From the cell containing the given text, extract its center point as (X, Y) coordinate. 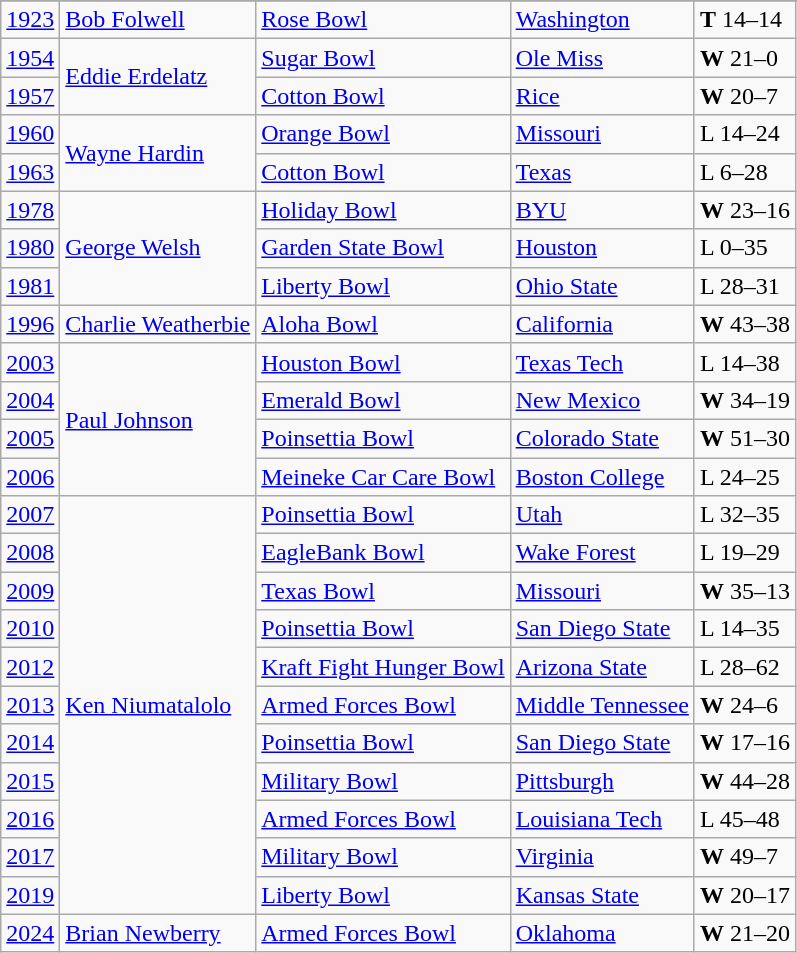
W 44–28 (744, 781)
W 21–0 (744, 58)
W 20–17 (744, 895)
BYU (602, 210)
Aloha Bowl (383, 324)
2009 (30, 591)
L 6–28 (744, 172)
Arizona State (602, 667)
Pittsburgh (602, 781)
L 24–25 (744, 477)
W 23–16 (744, 210)
Middle Tennessee (602, 705)
Texas (602, 172)
Garden State Bowl (383, 248)
2013 (30, 705)
T 14–14 (744, 20)
2012 (30, 667)
2007 (30, 515)
1957 (30, 96)
Wake Forest (602, 553)
Sugar Bowl (383, 58)
L 14–38 (744, 362)
2017 (30, 857)
Wayne Hardin (158, 153)
2014 (30, 743)
L 28–62 (744, 667)
2015 (30, 781)
California (602, 324)
Virginia (602, 857)
Houston Bowl (383, 362)
L 14–35 (744, 629)
Paul Johnson (158, 419)
Eddie Erdelatz (158, 77)
Texas Tech (602, 362)
Meineke Car Care Bowl (383, 477)
Charlie Weatherbie (158, 324)
Ohio State (602, 286)
2008 (30, 553)
Orange Bowl (383, 134)
L 0–35 (744, 248)
1963 (30, 172)
Houston (602, 248)
W 20–7 (744, 96)
Utah (602, 515)
Oklahoma (602, 933)
Washington (602, 20)
Boston College (602, 477)
1981 (30, 286)
2005 (30, 438)
Ole Miss (602, 58)
W 21–20 (744, 933)
George Welsh (158, 248)
L 14–24 (744, 134)
W 24–6 (744, 705)
Ken Niumatalolo (158, 706)
1978 (30, 210)
Emerald Bowl (383, 400)
Kraft Fight Hunger Bowl (383, 667)
2003 (30, 362)
W 51–30 (744, 438)
W 34–19 (744, 400)
1960 (30, 134)
Rose Bowl (383, 20)
Louisiana Tech (602, 819)
W 35–13 (744, 591)
1954 (30, 58)
W 17–16 (744, 743)
2019 (30, 895)
2010 (30, 629)
W 43–38 (744, 324)
1996 (30, 324)
Rice (602, 96)
Kansas State (602, 895)
Texas Bowl (383, 591)
EagleBank Bowl (383, 553)
W 49–7 (744, 857)
New Mexico (602, 400)
Bob Folwell (158, 20)
Holiday Bowl (383, 210)
Colorado State (602, 438)
2004 (30, 400)
L 45–48 (744, 819)
2016 (30, 819)
2024 (30, 933)
L 19–29 (744, 553)
1980 (30, 248)
2006 (30, 477)
L 32–35 (744, 515)
Brian Newberry (158, 933)
L 28–31 (744, 286)
1923 (30, 20)
